From the cell containing the given text, extract its center point as (X, Y) coordinate. 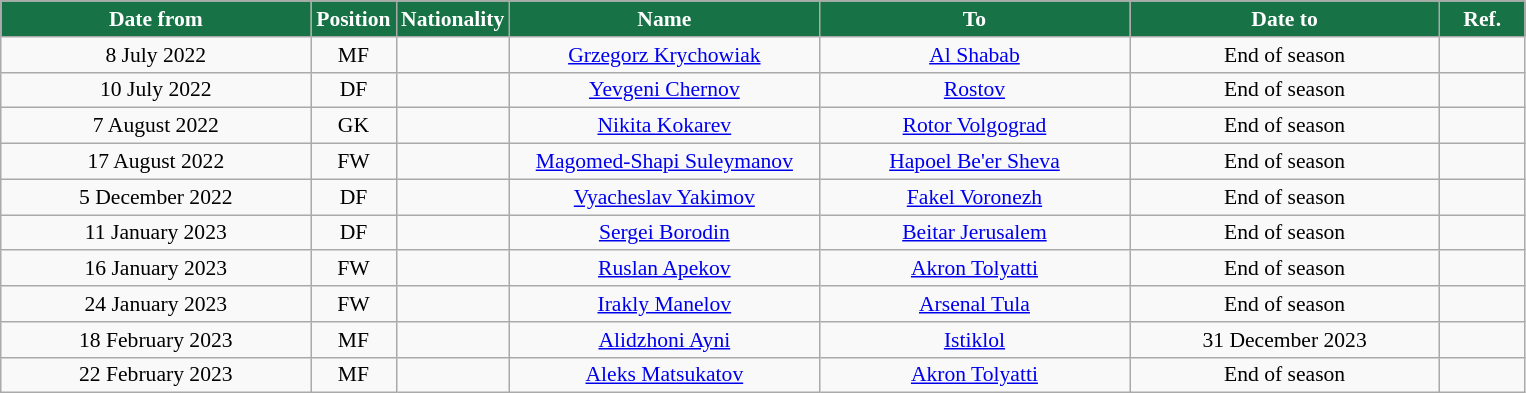
Grzegorz Krychowiak (664, 55)
Al Shabab (974, 55)
Arsenal Tula (974, 304)
5 December 2022 (156, 197)
Yevgeni Chernov (664, 90)
16 January 2023 (156, 269)
Ref. (1482, 19)
31 December 2023 (1285, 340)
Nikita Kokarev (664, 126)
Vyacheslav Yakimov (664, 197)
GK (354, 126)
Rostov (974, 90)
11 January 2023 (156, 233)
Position (354, 19)
22 February 2023 (156, 375)
Sergei Borodin (664, 233)
24 January 2023 (156, 304)
Date from (156, 19)
Name (664, 19)
7 August 2022 (156, 126)
Nationality (452, 19)
Rotor Volgograd (974, 126)
Fakel Voronezh (974, 197)
Irakly Manelov (664, 304)
18 February 2023 (156, 340)
Istiklol (974, 340)
Ruslan Apekov (664, 269)
Aleks Matsukatov (664, 375)
Alidzhoni Ayni (664, 340)
Date to (1285, 19)
Hapoel Be'er Sheva (974, 162)
10 July 2022 (156, 90)
Magomed-Shapi Suleymanov (664, 162)
Beitar Jerusalem (974, 233)
8 July 2022 (156, 55)
17 August 2022 (156, 162)
To (974, 19)
